Detect which cell encompasses the target text, then output its (X, Y) center coordinate. 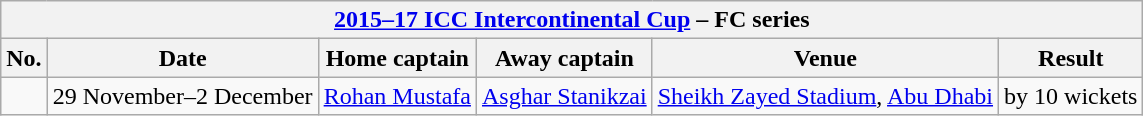
Away captain (564, 58)
No. (24, 58)
Date (182, 58)
Rohan Mustafa (397, 96)
Asghar Stanikzai (564, 96)
Result (1071, 58)
Sheikh Zayed Stadium, Abu Dhabi (825, 96)
Venue (825, 58)
29 November–2 December (182, 96)
2015–17 ICC Intercontinental Cup – FC series (572, 20)
Home captain (397, 58)
by 10 wickets (1071, 96)
